Capture the cell that displays the provided text and extract its [X, Y] central coordinate. 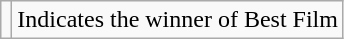
Indicates the winner of Best Film [178, 20]
